Locate the cell with the specified text and output its [x, y] center coordinate. 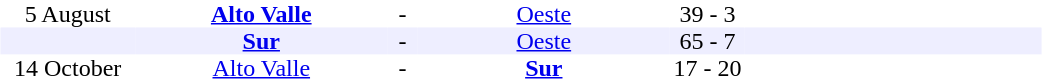
14 October [67, 68]
65 - 7 [707, 42]
5 August [67, 14]
17 - 20 [707, 68]
39 - 3 [707, 14]
